Extract the (X, Y) coordinate from the center of the cell holding the provided text.  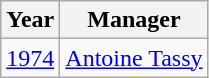
1974 (30, 58)
Antoine Tassy (134, 58)
Manager (134, 20)
Year (30, 20)
